From the cell containing the given text, extract its center point as (x, y) coordinate. 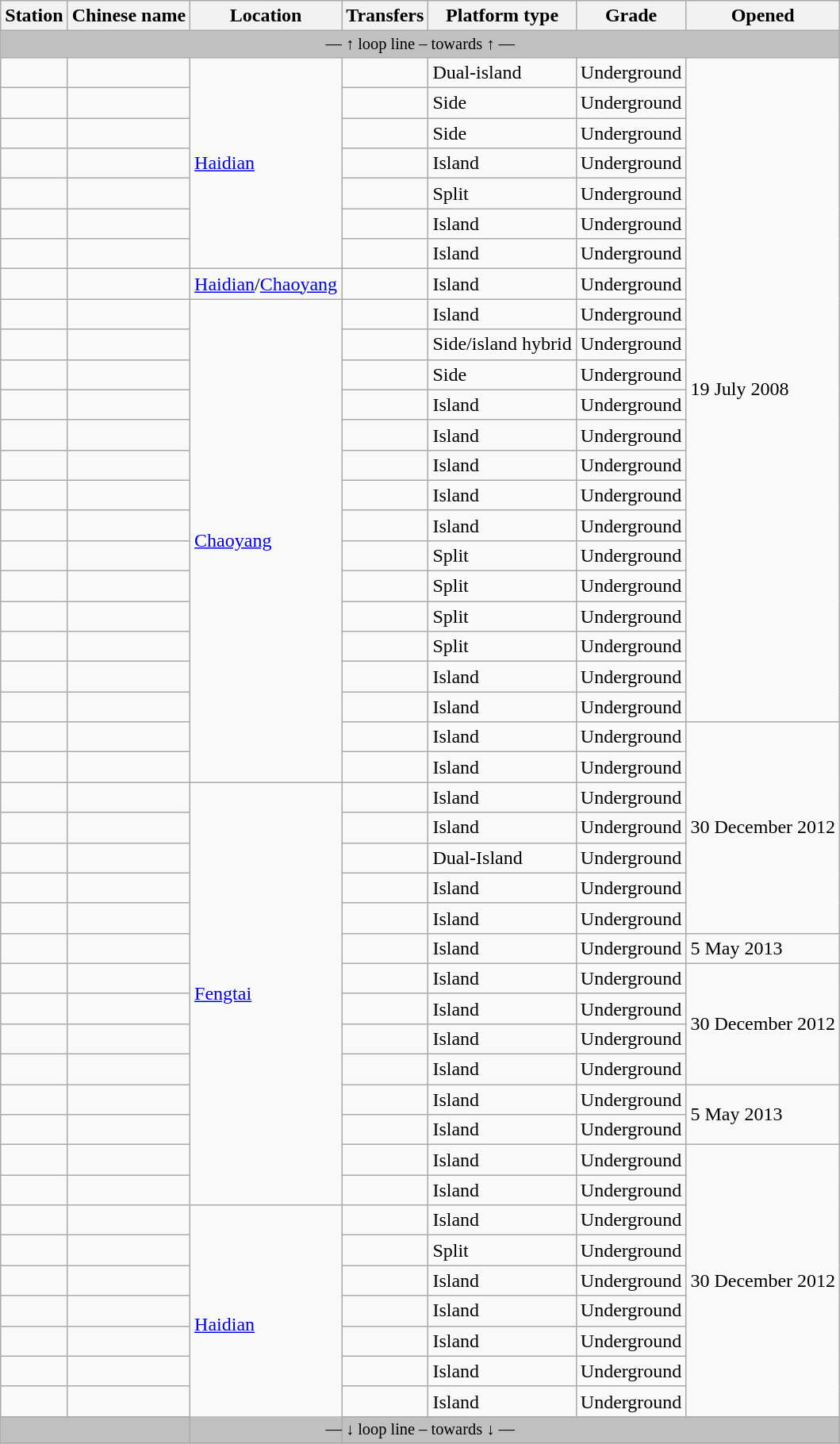
Platform type (502, 16)
Chinese name (128, 16)
— ↑ loop line – towards ↑ — (420, 44)
Opened (763, 16)
Grade (631, 16)
Side/island hybrid (502, 344)
Transfers (385, 16)
Station (34, 16)
Location (267, 16)
— ↓ loop line – towards ↓ — (420, 1430)
Dual-Island (502, 858)
19 July 2008 (763, 389)
Chaoyang (267, 541)
Dual-island (502, 72)
Haidian/Chaoyang (267, 284)
Fengtai (267, 993)
